Provide the [x, y] coordinate of the cell's center where the given text is located.  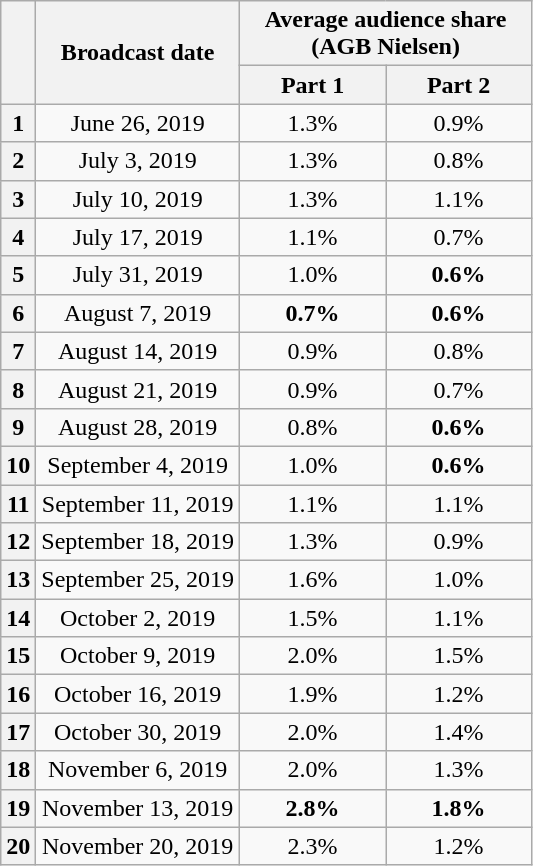
9 [18, 427]
7 [18, 351]
November 6, 2019 [138, 770]
July 17, 2019 [138, 237]
October 2, 2019 [138, 618]
15 [18, 656]
September 18, 2019 [138, 542]
2 [18, 161]
July 31, 2019 [138, 275]
August 28, 2019 [138, 427]
2.8% [313, 808]
October 16, 2019 [138, 694]
1.4% [459, 732]
5 [18, 275]
6 [18, 313]
1.9% [313, 694]
November 13, 2019 [138, 808]
August 7, 2019 [138, 313]
1.8% [459, 808]
September 4, 2019 [138, 465]
10 [18, 465]
September 25, 2019 [138, 580]
13 [18, 580]
14 [18, 618]
1.6% [313, 580]
20 [18, 846]
October 9, 2019 [138, 656]
October 30, 2019 [138, 732]
Part 1 [313, 85]
August 14, 2019 [138, 351]
Part 2 [459, 85]
11 [18, 503]
Average audience share(AGB Nielsen) [386, 34]
8 [18, 389]
3 [18, 199]
August 21, 2019 [138, 389]
November 20, 2019 [138, 846]
12 [18, 542]
1 [18, 123]
June 26, 2019 [138, 123]
19 [18, 808]
Broadcast date [138, 52]
17 [18, 732]
2.3% [313, 846]
4 [18, 237]
18 [18, 770]
July 3, 2019 [138, 161]
16 [18, 694]
September 11, 2019 [138, 503]
July 10, 2019 [138, 199]
